Pinpoint the cell where the given text exists, returning its [x, y] midpoint coordinate. 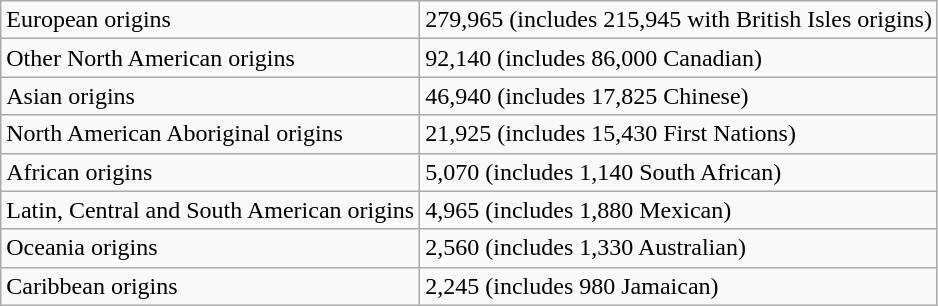
2,245 (includes 980 Jamaican) [679, 286]
Other North American origins [210, 58]
21,925 (includes 15,430 First Nations) [679, 134]
4,965 (includes 1,880 Mexican) [679, 210]
North American Aboriginal origins [210, 134]
Caribbean origins [210, 286]
92,140 (includes 86,000 Canadian) [679, 58]
Asian origins [210, 96]
European origins [210, 20]
African origins [210, 172]
Latin, Central and South American origins [210, 210]
Oceania origins [210, 248]
279,965 (includes 215,945 with British Isles origins) [679, 20]
2,560 (includes 1,330 Australian) [679, 248]
46,940 (includes 17,825 Chinese) [679, 96]
5,070 (includes 1,140 South African) [679, 172]
